Identify which cell holds the provided text, then report its (x, y) central coordinate. 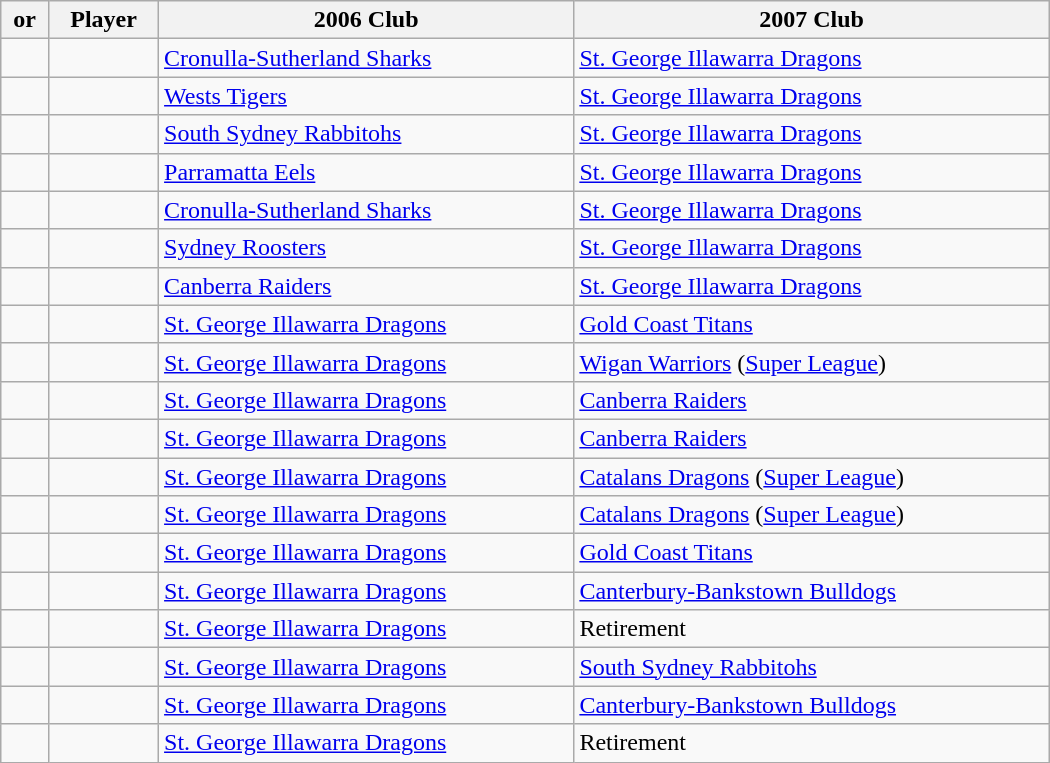
Player (104, 20)
Sydney Roosters (366, 248)
Wests Tigers (366, 96)
Wigan Warriors (Super League) (812, 362)
Parramatta Eels (366, 172)
2007 Club (812, 20)
or (25, 20)
2006 Club (366, 20)
